Pinpoint the cell where the given text exists, returning its (X, Y) midpoint coordinate. 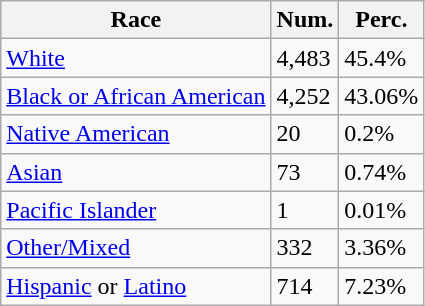
7.23% (382, 286)
332 (305, 248)
4,252 (305, 96)
0.01% (382, 210)
3.36% (382, 248)
Black or African American (136, 96)
Perc. (382, 20)
Num. (305, 20)
Native American (136, 134)
45.4% (382, 58)
Other/Mixed (136, 248)
White (136, 58)
Pacific Islander (136, 210)
Hispanic or Latino (136, 286)
73 (305, 172)
0.2% (382, 134)
0.74% (382, 172)
714 (305, 286)
4,483 (305, 58)
Asian (136, 172)
20 (305, 134)
Race (136, 20)
1 (305, 210)
43.06% (382, 96)
